For the text-containing cell, return its midpoint in [x, y] coordinate format. 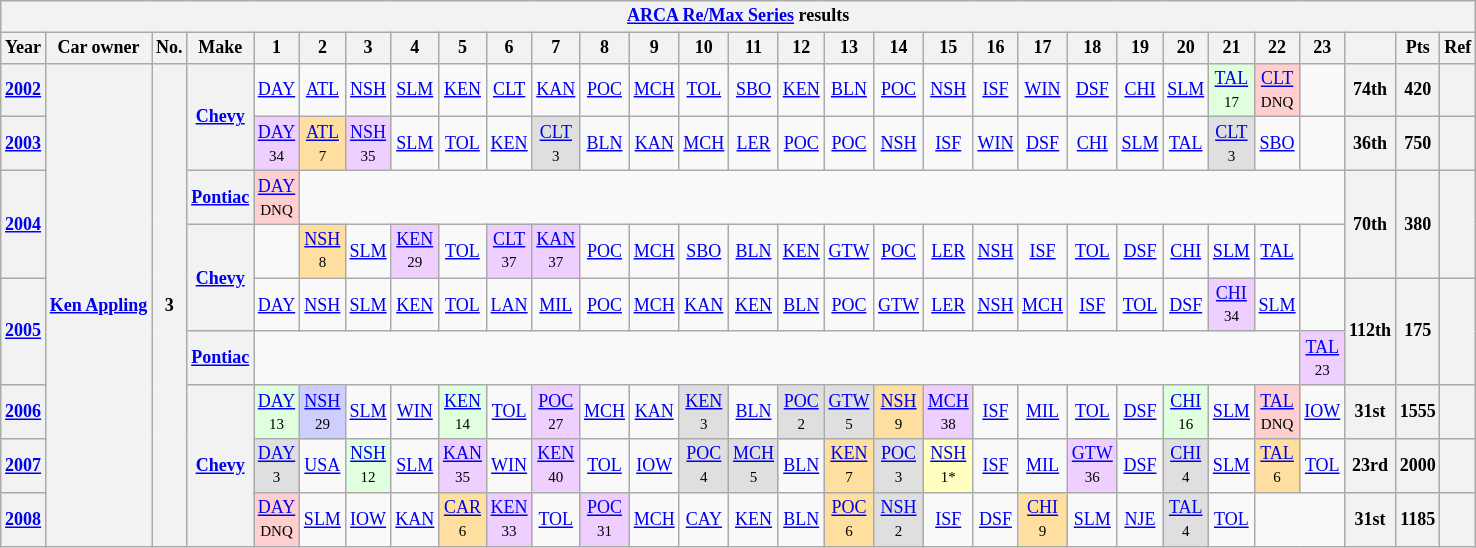
NSH9 [899, 412]
2 [323, 48]
TAL4 [1186, 519]
2008 [24, 519]
POC2 [801, 412]
Car owner [98, 48]
Ken Appling [98, 304]
420 [1418, 90]
POC3 [899, 466]
CLT [509, 90]
POC27 [556, 412]
1555 [1418, 412]
NJE [1140, 519]
NSH35 [368, 144]
ARCA Re/Max Series results [738, 16]
ATL7 [323, 144]
CLTDNQ [1277, 90]
18 [1092, 48]
No. [170, 48]
112th [1370, 332]
2006 [24, 412]
KEN33 [509, 519]
175 [1418, 332]
17 [1043, 48]
11 [754, 48]
NSH1* [948, 466]
2003 [24, 144]
CHI9 [1043, 519]
CLT37 [509, 251]
NSH8 [323, 251]
70th [1370, 224]
23rd [1370, 466]
NSH29 [323, 412]
21 [1232, 48]
CHI4 [1186, 466]
CAY [704, 519]
1185 [1418, 519]
8 [605, 48]
380 [1418, 224]
POC31 [605, 519]
2004 [24, 224]
36th [1370, 144]
CHI16 [1186, 412]
TAL6 [1277, 466]
15 [948, 48]
LAN [509, 305]
KAN35 [463, 466]
KEN40 [556, 466]
TALDNQ [1277, 412]
2002 [24, 90]
22 [1277, 48]
23 [1322, 48]
13 [849, 48]
Ref [1458, 48]
74th [1370, 90]
CAR6 [463, 519]
Pts [1418, 48]
USA [323, 466]
16 [996, 48]
TAL23 [1322, 358]
2000 [1418, 466]
DAY34 [277, 144]
CHI34 [1232, 305]
9 [654, 48]
ATL [323, 90]
KEN29 [415, 251]
10 [704, 48]
NSH2 [899, 519]
750 [1418, 144]
POC6 [849, 519]
GTW36 [1092, 466]
4 [415, 48]
KAN37 [556, 251]
2007 [24, 466]
1 [277, 48]
19 [1140, 48]
KEN14 [463, 412]
2005 [24, 332]
DAY3 [277, 466]
6 [509, 48]
Year [24, 48]
GTW5 [849, 412]
20 [1186, 48]
MCH38 [948, 412]
KEN7 [849, 466]
POC4 [704, 466]
14 [899, 48]
5 [463, 48]
Make [220, 48]
NSH12 [368, 466]
12 [801, 48]
7 [556, 48]
KEN3 [704, 412]
DAY13 [277, 412]
MCH5 [754, 466]
TAL17 [1232, 90]
